Detect which cell encompasses the target text, then output its [X, Y] center coordinate. 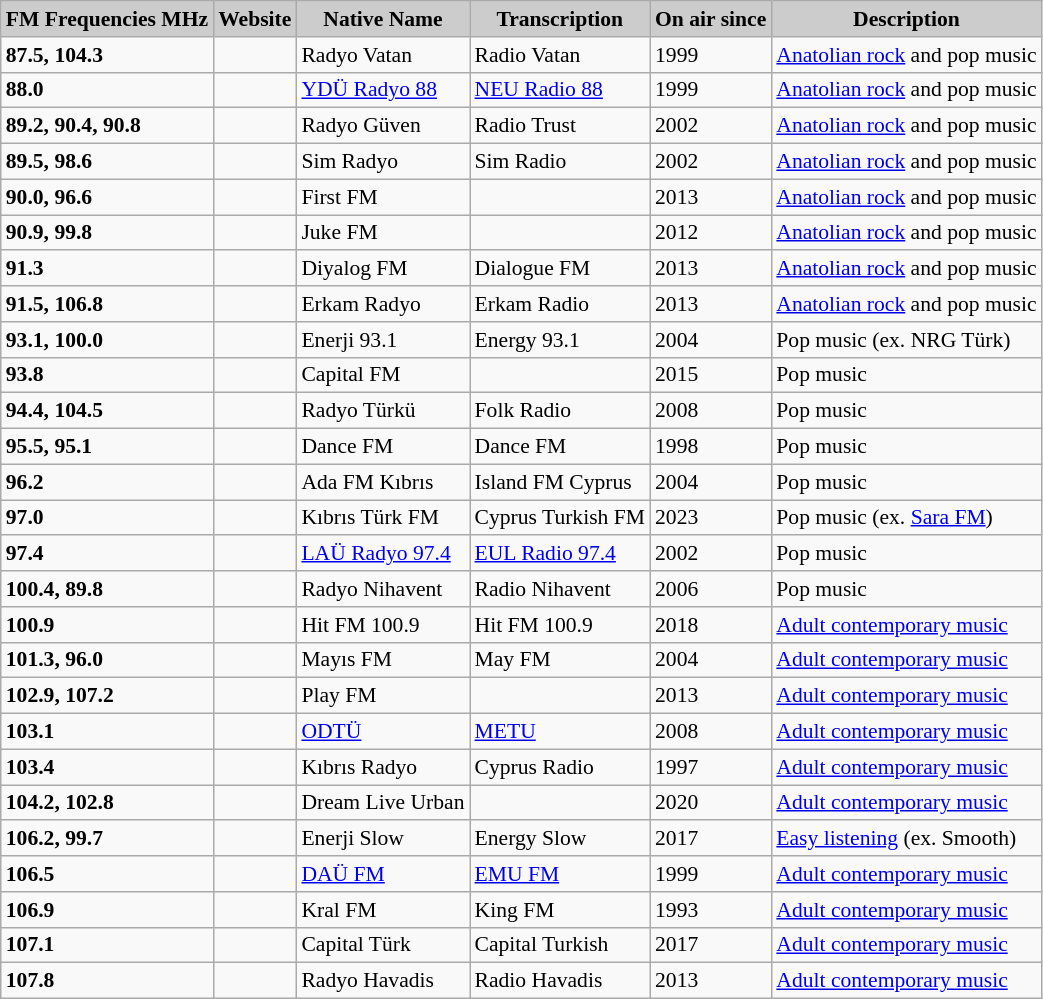
Pop music (ex. Sara FM) [906, 518]
Radio Havadis [560, 981]
FM Frequencies MHz [107, 19]
95.5, 95.1 [107, 447]
103.1 [107, 732]
Website [254, 19]
Capital Turkish [560, 945]
METU [560, 732]
May FM [560, 660]
Mayıs FM [382, 660]
91.3 [107, 269]
Enerji 93.1 [382, 340]
Capital Türk [382, 945]
Radyo Güven [382, 126]
89.2, 90.4, 90.8 [107, 126]
93.1, 100.0 [107, 340]
103.4 [107, 767]
90.0, 96.6 [107, 197]
102.9, 107.2 [107, 696]
106.9 [107, 910]
2006 [710, 589]
Island FM Cyprus [560, 482]
EUL Radio 97.4 [560, 554]
Erkam Radyo [382, 304]
87.5, 104.3 [107, 55]
EMU FM [560, 874]
101.3, 96.0 [107, 660]
90.9, 99.8 [107, 233]
94.4, 104.5 [107, 411]
97.4 [107, 554]
First FM [382, 197]
Energy 93.1 [560, 340]
Kıbrıs Radyo [382, 767]
Sim Radio [560, 162]
2018 [710, 625]
Cyprus Turkish FM [560, 518]
106.2, 99.7 [107, 839]
91.5, 106.8 [107, 304]
Radyo Nihavent [382, 589]
Juke FM [382, 233]
Folk Radio [560, 411]
100.9 [107, 625]
Kral FM [382, 910]
96.2 [107, 482]
2020 [710, 803]
Capital FM [382, 375]
Description [906, 19]
2012 [710, 233]
LAÜ Radyo 97.4 [382, 554]
1997 [710, 767]
Transcription [560, 19]
Play FM [382, 696]
2015 [710, 375]
ODTÜ [382, 732]
Dialogue FM [560, 269]
Energy Slow [560, 839]
On air since [710, 19]
Native Name [382, 19]
Dream Live Urban [382, 803]
100.4, 89.8 [107, 589]
1998 [710, 447]
Radio Vatan [560, 55]
King FM [560, 910]
NEU Radio 88 [560, 90]
Cyprus Radio [560, 767]
1993 [710, 910]
Radyo Vatan [382, 55]
Easy listening (ex. Smooth) [906, 839]
89.5, 98.6 [107, 162]
106.5 [107, 874]
Enerji Slow [382, 839]
Sim Radyo [382, 162]
Erkam Radio [560, 304]
97.0 [107, 518]
Radio Nihavent [560, 589]
Radio Trust [560, 126]
93.8 [107, 375]
Ada FM Kıbrıs [382, 482]
107.8 [107, 981]
DAÜ FM [382, 874]
88.0 [107, 90]
107.1 [107, 945]
Diyalog FM [382, 269]
YDÜ Radyo 88 [382, 90]
Kıbrıs Türk FM [382, 518]
Radyo Türkü [382, 411]
Pop music (ex. NRG Türk) [906, 340]
104.2, 102.8 [107, 803]
2023 [710, 518]
Radyo Havadis [382, 981]
